Identify which cell holds the provided text, then report its [x, y] central coordinate. 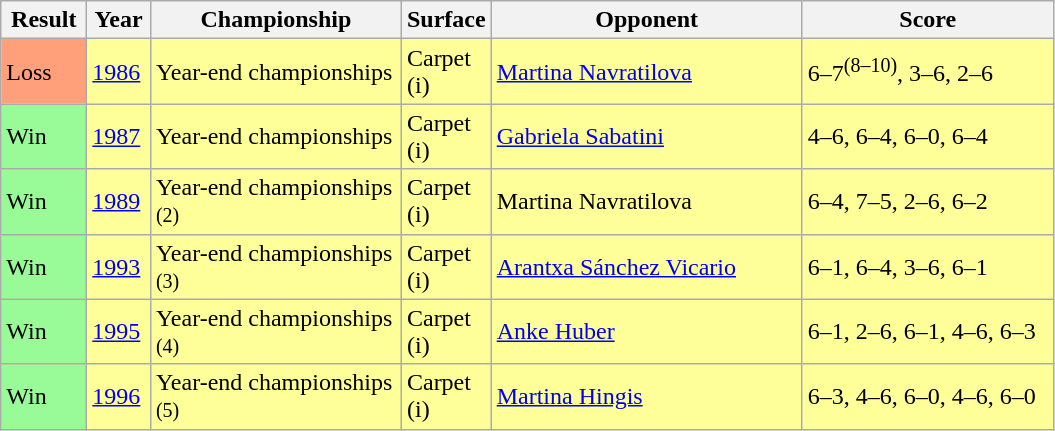
Arantxa Sánchez Vicario [646, 266]
6–4, 7–5, 2–6, 6–2 [928, 202]
1996 [119, 396]
Year-end championships (4) [276, 332]
Gabriela Sabatini [646, 136]
4–6, 6–4, 6–0, 6–4 [928, 136]
Score [928, 20]
6–3, 4–6, 6–0, 4–6, 6–0 [928, 396]
Opponent [646, 20]
1987 [119, 136]
Result [44, 20]
6–1, 6–4, 3–6, 6–1 [928, 266]
1989 [119, 202]
1995 [119, 332]
Year-end championships (5) [276, 396]
6–1, 2–6, 6–1, 4–6, 6–3 [928, 332]
Martina Hingis [646, 396]
1986 [119, 72]
6–7(8–10), 3–6, 2–6 [928, 72]
Championship [276, 20]
1993 [119, 266]
Loss [44, 72]
Year [119, 20]
Anke Huber [646, 332]
Surface [446, 20]
Year-end championships (2) [276, 202]
Year-end championships (3) [276, 266]
